For the text-containing cell, return its midpoint in (X, Y) coordinate format. 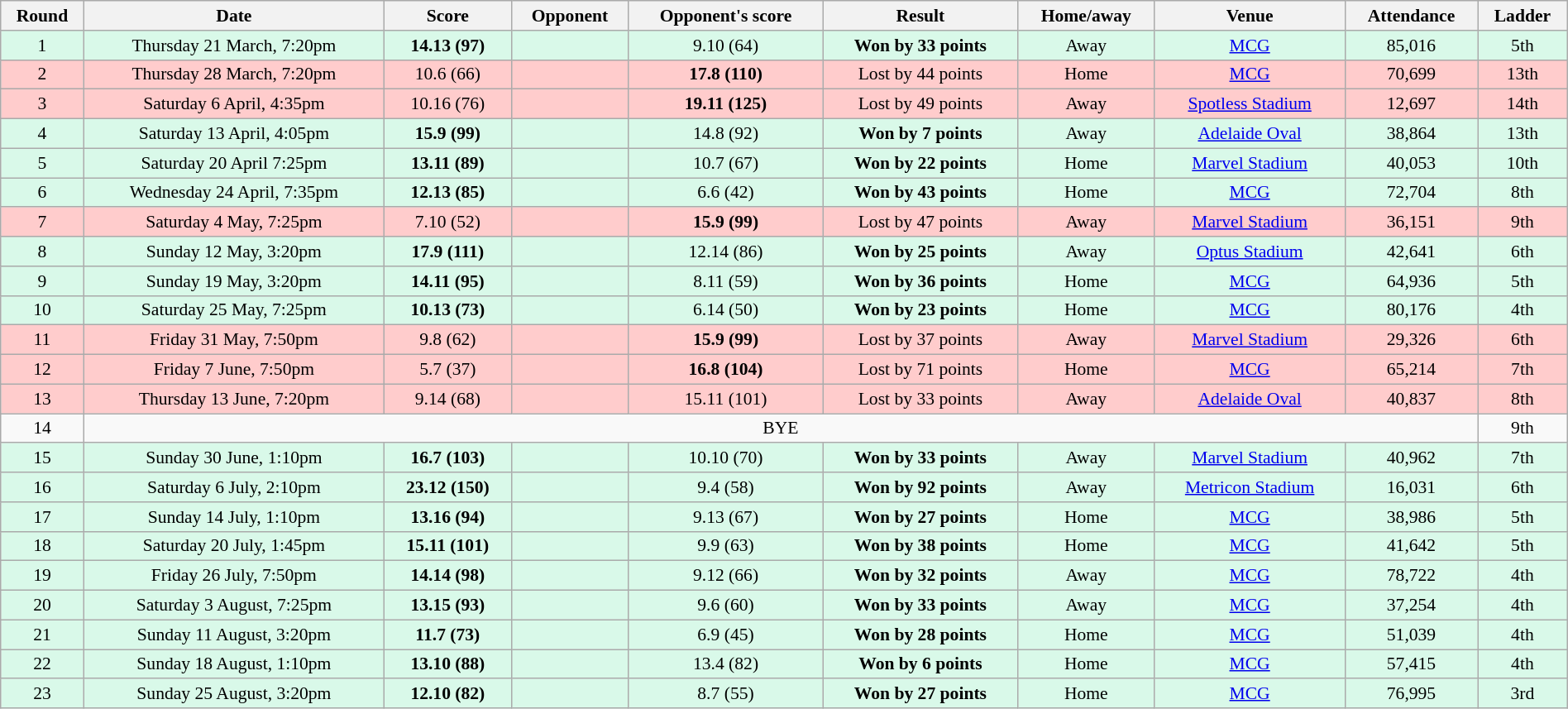
Round (42, 16)
14th (1523, 104)
Result (920, 16)
14 (42, 429)
Date (233, 16)
10th (1523, 163)
40,053 (1411, 163)
Friday 7 June, 7:50pm (233, 370)
Opponent (570, 16)
Won by 28 points (920, 635)
Sunday 12 May, 3:20pm (233, 252)
14.8 (92) (726, 134)
Sunday 30 June, 1:10pm (233, 458)
Friday 26 July, 7:50pm (233, 576)
64,936 (1411, 281)
9 (42, 281)
1 (42, 46)
16,031 (1411, 487)
72,704 (1411, 193)
6.9 (45) (726, 635)
Lost by 44 points (920, 74)
2 (42, 74)
51,039 (1411, 635)
9.10 (64) (726, 46)
Thursday 21 March, 7:20pm (233, 46)
10.16 (76) (448, 104)
Opponent's score (726, 16)
Saturday 25 May, 7:25pm (233, 310)
9.4 (58) (726, 487)
10.6 (66) (448, 74)
40,837 (1411, 399)
Optus Stadium (1250, 252)
Thursday 28 March, 7:20pm (233, 74)
Lost by 49 points (920, 104)
9.14 (68) (448, 399)
13.4 (82) (726, 664)
19 (42, 576)
Lost by 71 points (920, 370)
7.10 (52) (448, 223)
4 (42, 134)
12.10 (82) (448, 694)
65,214 (1411, 370)
40,962 (1411, 458)
14.13 (97) (448, 46)
5 (42, 163)
Sunday 11 August, 3:20pm (233, 635)
Saturday 20 July, 1:45pm (233, 546)
13.11 (89) (448, 163)
Sunday 14 July, 1:10pm (233, 517)
37,254 (1411, 606)
Friday 31 May, 7:50pm (233, 340)
Won by 22 points (920, 163)
18 (42, 546)
Thursday 13 June, 7:20pm (233, 399)
7 (42, 223)
13 (42, 399)
15 (42, 458)
57,415 (1411, 664)
80,176 (1411, 310)
17.9 (111) (448, 252)
Saturday 13 April, 4:05pm (233, 134)
Won by 92 points (920, 487)
Won by 25 points (920, 252)
6.14 (50) (726, 310)
5.7 (37) (448, 370)
Spotless Stadium (1250, 104)
9.8 (62) (448, 340)
19.11 (125) (726, 104)
Sunday 25 August, 3:20pm (233, 694)
Won by 36 points (920, 281)
10.7 (67) (726, 163)
10.13 (73) (448, 310)
Sunday 19 May, 3:20pm (233, 281)
76,995 (1411, 694)
10 (42, 310)
Saturday 20 April 7:25pm (233, 163)
9.9 (63) (726, 546)
3 (42, 104)
Won by 38 points (920, 546)
Lost by 37 points (920, 340)
12,697 (1411, 104)
14.11 (95) (448, 281)
BYE (781, 429)
3rd (1523, 694)
9.13 (67) (726, 517)
Won by 6 points (920, 664)
11 (42, 340)
Saturday 6 July, 2:10pm (233, 487)
13.16 (94) (448, 517)
38,864 (1411, 134)
17 (42, 517)
14.14 (98) (448, 576)
Won by 7 points (920, 134)
Lost by 47 points (920, 223)
Metricon Stadium (1250, 487)
70,699 (1411, 74)
12.14 (86) (726, 252)
12 (42, 370)
17.8 (110) (726, 74)
Lost by 33 points (920, 399)
13.15 (93) (448, 606)
8.11 (59) (726, 281)
Saturday 6 April, 4:35pm (233, 104)
Saturday 3 August, 7:25pm (233, 606)
38,986 (1411, 517)
Score (448, 16)
Sunday 18 August, 1:10pm (233, 664)
Ladder (1523, 16)
Won by 43 points (920, 193)
9.12 (66) (726, 576)
29,326 (1411, 340)
16 (42, 487)
Won by 32 points (920, 576)
41,642 (1411, 546)
20 (42, 606)
12.13 (85) (448, 193)
Venue (1250, 16)
85,016 (1411, 46)
42,641 (1411, 252)
10.10 (70) (726, 458)
Home/away (1087, 16)
13.10 (88) (448, 664)
6 (42, 193)
78,722 (1411, 576)
Won by 23 points (920, 310)
16.7 (103) (448, 458)
6.6 (42) (726, 193)
Saturday 4 May, 7:25pm (233, 223)
9.6 (60) (726, 606)
23.12 (150) (448, 487)
16.8 (104) (726, 370)
22 (42, 664)
Wednesday 24 April, 7:35pm (233, 193)
Attendance (1411, 16)
21 (42, 635)
23 (42, 694)
36,151 (1411, 223)
11.7 (73) (448, 635)
8.7 (55) (726, 694)
8 (42, 252)
